Output the (X, Y) coordinate of the center of the cell containing the given text.  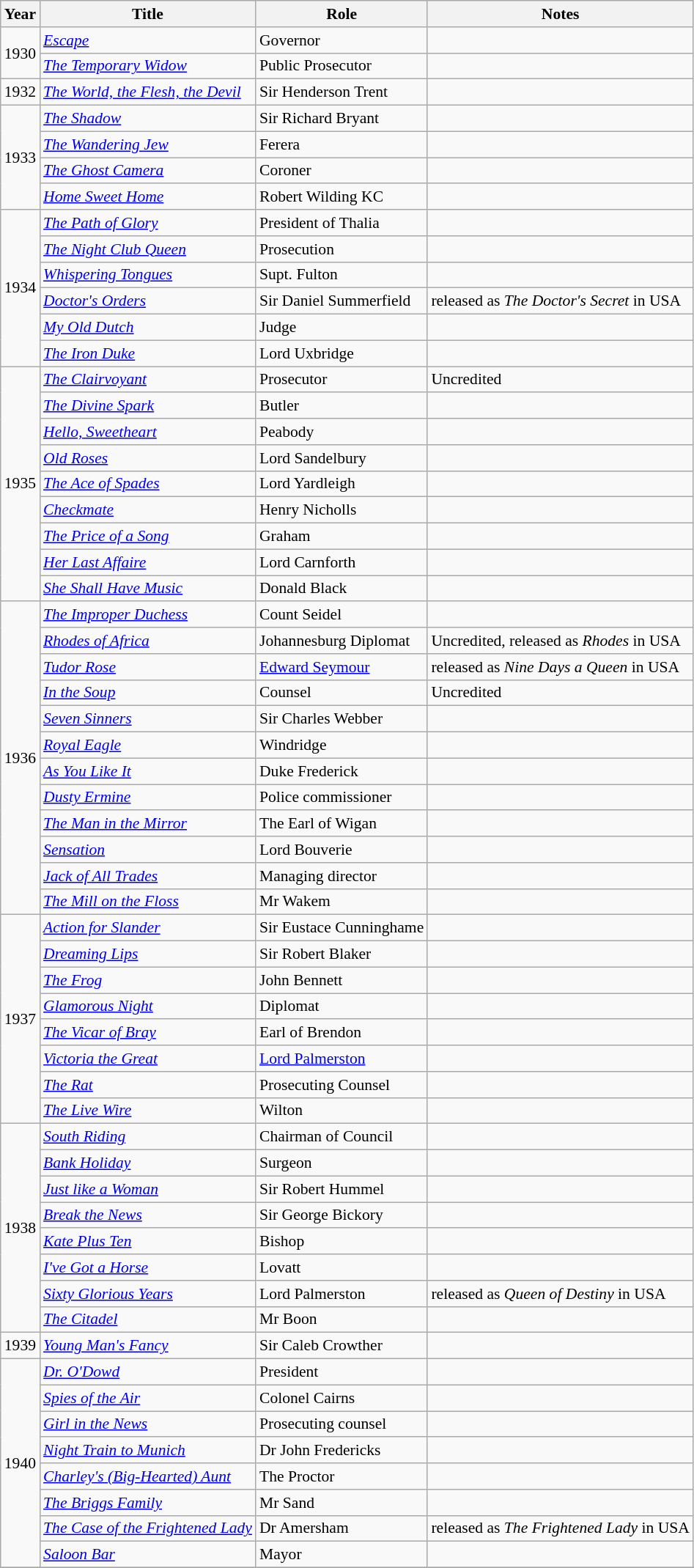
Lord Bouverie (342, 850)
The Citadel (148, 1319)
The Frog (148, 980)
Dreaming Lips (148, 954)
released as Nine Days a Queen in USA (560, 667)
Sir Henderson Trent (342, 92)
My Old Dutch (148, 328)
I've Got a Horse (148, 1267)
In the Soup (148, 693)
Henry Nicholls (342, 510)
Lord Sandelbury (342, 458)
Diplomat (342, 1006)
Count Seidel (342, 615)
Sir Charles Webber (342, 719)
Jack of All Trades (148, 876)
The Improper Duchess (148, 615)
Lord Uxbridge (342, 353)
She Shall Have Music (148, 589)
Her Last Affaire (148, 562)
Checkmate (148, 510)
Sir George Bickory (342, 1215)
The Night Club Queen (148, 249)
The Clairvoyant (148, 380)
Title (148, 14)
released as The Doctor's Secret in USA (560, 301)
1932 (21, 92)
Edward Seymour (342, 667)
Old Roses (148, 458)
1935 (21, 484)
Graham (342, 537)
Victoria the Great (148, 1059)
The Proctor (342, 1476)
Colonel Cairns (342, 1398)
Break the News (148, 1215)
Mayor (342, 1555)
Mr Wakem (342, 902)
The Price of a Song (148, 537)
Just like a Woman (148, 1189)
Charley's (Big-Hearted) Aunt (148, 1476)
Chairman of Council (342, 1137)
Sir Daniel Summerfield (342, 301)
The Ghost Camera (148, 171)
Prosecuting Counsel (342, 1085)
Escape (148, 40)
The Live Wire (148, 1111)
The Man in the Mirror (148, 824)
1940 (21, 1463)
The Rat (148, 1085)
Dusty Ermine (148, 798)
Night Train to Munich (148, 1451)
Year (21, 14)
Wilton (342, 1111)
Police commissioner (342, 798)
Surgeon (342, 1163)
John Bennett (342, 980)
1933 (21, 158)
Robert Wilding KC (342, 197)
The World, the Flesh, the Devil (148, 92)
Action for Slander (148, 928)
Spies of the Air (148, 1398)
The Case of the Frightened Lady (148, 1528)
Sensation (148, 850)
Dr Amersham (342, 1528)
Sir Robert Hummel (342, 1189)
Public Prosecutor (342, 66)
1930 (21, 53)
Seven Sinners (148, 719)
Sir Eustace Cunninghame (342, 928)
Doctor's Orders (148, 301)
Ferera (342, 144)
Hello, Sweetheart (148, 432)
Supt. Fulton (342, 275)
Prosecutor (342, 380)
Role (342, 14)
Whispering Tongues (148, 275)
Prosecuting counsel (342, 1424)
The Vicar of Bray (148, 1033)
The Briggs Family (148, 1503)
Dr. O'Dowd (148, 1372)
Tudor Rose (148, 667)
Saloon Bar (148, 1555)
Royal Eagle (148, 746)
Duke Frederick (342, 771)
The Iron Duke (148, 353)
Uncredited, released as Rhodes in USA (560, 641)
President of Thalia (342, 223)
The Shadow (148, 119)
Prosecution (342, 249)
Johannesburg Diplomat (342, 641)
Bishop (342, 1242)
1938 (21, 1229)
Peabody (342, 432)
South Riding (148, 1137)
Counsel (342, 693)
Sir Caleb Crowther (342, 1346)
Mr Boon (342, 1319)
Kate Plus Ten (148, 1242)
The Temporary Widow (148, 66)
As You Like It (148, 771)
Governor (342, 40)
Dr John Fredericks (342, 1451)
Lovatt (342, 1267)
released as Queen of Destiny in USA (560, 1294)
Coroner (342, 171)
Notes (560, 14)
Sir Richard Bryant (342, 119)
The Divine Spark (148, 406)
1934 (21, 288)
The Mill on the Floss (148, 902)
Sixty Glorious Years (148, 1294)
The Path of Glory (148, 223)
1939 (21, 1346)
Girl in the News (148, 1424)
Managing director (342, 876)
Young Man's Fancy (148, 1346)
Rhodes of Africa (148, 641)
Lord Carnforth (342, 562)
Lord Yardleigh (342, 484)
Mr Sand (342, 1503)
Butler (342, 406)
Windridge (342, 746)
Bank Holiday (148, 1163)
released as The Frightened Lady in USA (560, 1528)
The Wandering Jew (148, 144)
Judge (342, 328)
Donald Black (342, 589)
President (342, 1372)
Earl of Brendon (342, 1033)
The Earl of Wigan (342, 824)
Sir Robert Blaker (342, 954)
Glamorous Night (148, 1006)
1937 (21, 1019)
Home Sweet Home (148, 197)
The Ace of Spades (148, 484)
1936 (21, 759)
